Find where the given text appears and provide that cell's center as (x, y) coordinate. 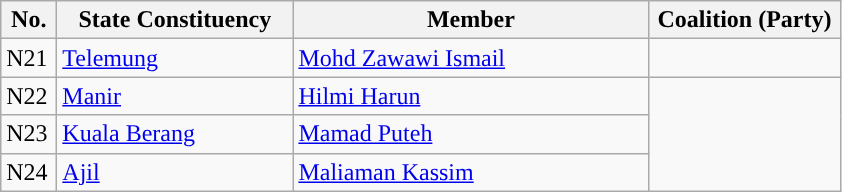
Kuala Berang (175, 134)
Mamad Puteh (471, 134)
No. (29, 20)
N23 (29, 134)
N22 (29, 96)
Coalition (Party) (744, 20)
Hilmi Harun (471, 96)
N21 (29, 58)
State Constituency (175, 20)
Ajil (175, 172)
Member (471, 20)
Mohd Zawawi Ismail (471, 58)
Manir (175, 96)
Maliaman Kassim (471, 172)
N24 (29, 172)
Telemung (175, 58)
